Scan for the cell matching the given text and deliver its [X, Y] coordinate at center. 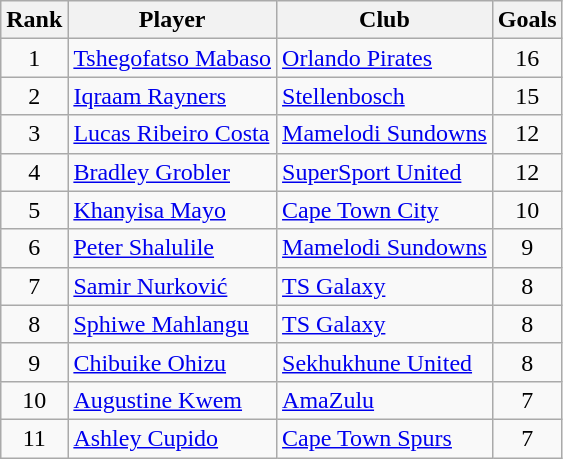
2 [34, 96]
Club [385, 20]
SuperSport United [385, 172]
3 [34, 134]
Iqraam Rayners [172, 96]
Samir Nurković [172, 286]
11 [34, 438]
5 [34, 210]
4 [34, 172]
Augustine Kwem [172, 400]
1 [34, 58]
6 [34, 248]
Orlando Pirates [385, 58]
Cape Town Spurs [385, 438]
Sphiwe Mahlangu [172, 324]
Sekhukhune United [385, 362]
Khanyisa Mayo [172, 210]
15 [527, 96]
AmaZulu [385, 400]
16 [527, 58]
Lucas Ribeiro Costa [172, 134]
Tshegofatso Mabaso [172, 58]
Bradley Grobler [172, 172]
Stellenbosch [385, 96]
Player [172, 20]
Peter Shalulile [172, 248]
Chibuike Ohizu [172, 362]
Ashley Cupido [172, 438]
Goals [527, 20]
Rank [34, 20]
Cape Town City [385, 210]
